Output the [X, Y] coordinate of the center of the cell containing the given text.  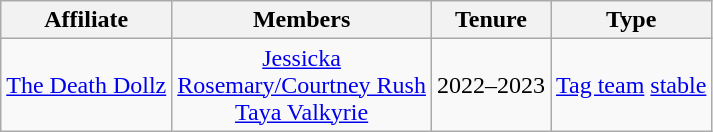
Tenure [490, 20]
Members [302, 20]
JessickaRosemary/Courtney RushTaya Valkyrie [302, 85]
Affiliate [86, 20]
2022–2023 [490, 85]
The Death Dollz [86, 85]
Type [632, 20]
Tag team stable [632, 85]
